Extract the [X, Y] coordinate from the center of the cell holding the provided text.  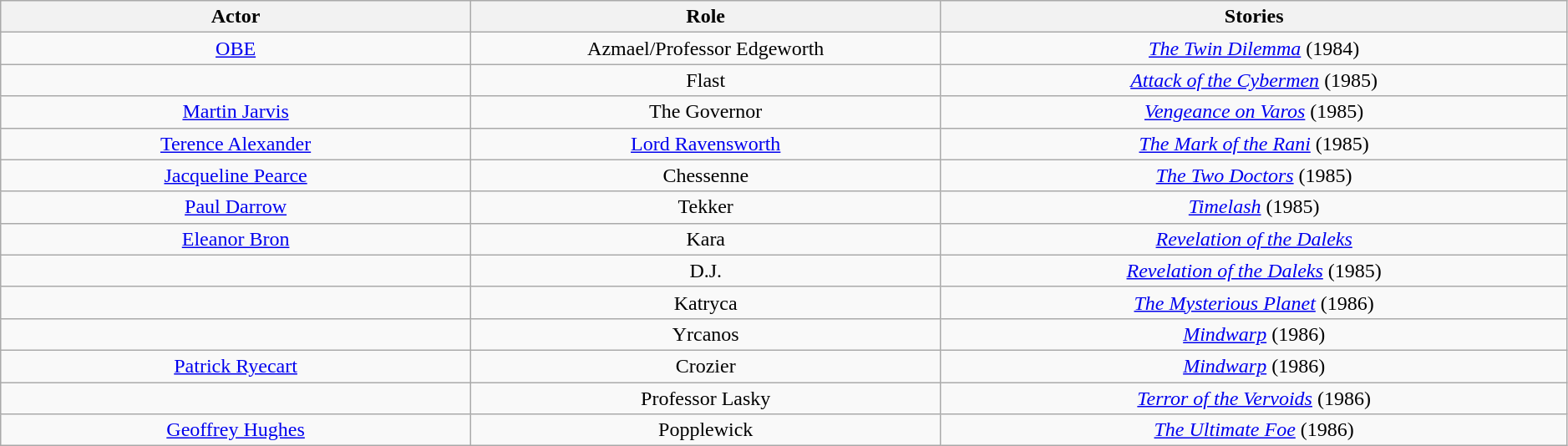
OBE [236, 48]
Crozier [705, 366]
Eleanor Bron [236, 239]
Revelation of the Daleks [1254, 239]
The Mysterious Planet (1986) [1254, 302]
Flast [705, 80]
Terror of the Vervoids (1986) [1254, 398]
Role [705, 17]
Vengeance on Varos (1985) [1254, 112]
Actor [236, 17]
Geoffrey Hughes [236, 430]
Professor Lasky [705, 398]
Tekker [705, 207]
Jacqueline Pearce [236, 175]
Katryca [705, 302]
Attack of the Cybermen (1985) [1254, 80]
Revelation of the Daleks (1985) [1254, 271]
Timelash (1985) [1254, 207]
D.J. [705, 271]
Azmael/Professor Edgeworth [705, 48]
The Two Doctors (1985) [1254, 175]
The Governor [705, 112]
Terence Alexander [236, 144]
Lord Ravensworth [705, 144]
Yrcanos [705, 334]
Chessenne [705, 175]
The Twin Dilemma (1984) [1254, 48]
Martin Jarvis [236, 112]
Popplewick [705, 430]
Patrick Ryecart [236, 366]
The Mark of the Rani (1985) [1254, 144]
The Ultimate Foe (1986) [1254, 430]
Kara [705, 239]
Stories [1254, 17]
Paul Darrow [236, 207]
